Pinpoint the cell where the given text exists, returning its (X, Y) midpoint coordinate. 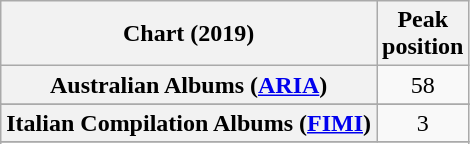
58 (423, 85)
Australian Albums (ARIA) (189, 85)
3 (423, 123)
Chart (2019) (189, 34)
Peakposition (423, 34)
Italian Compilation Albums (FIMI) (189, 123)
